Provide the (x, y) coordinate of the cell's center where the given text is located.  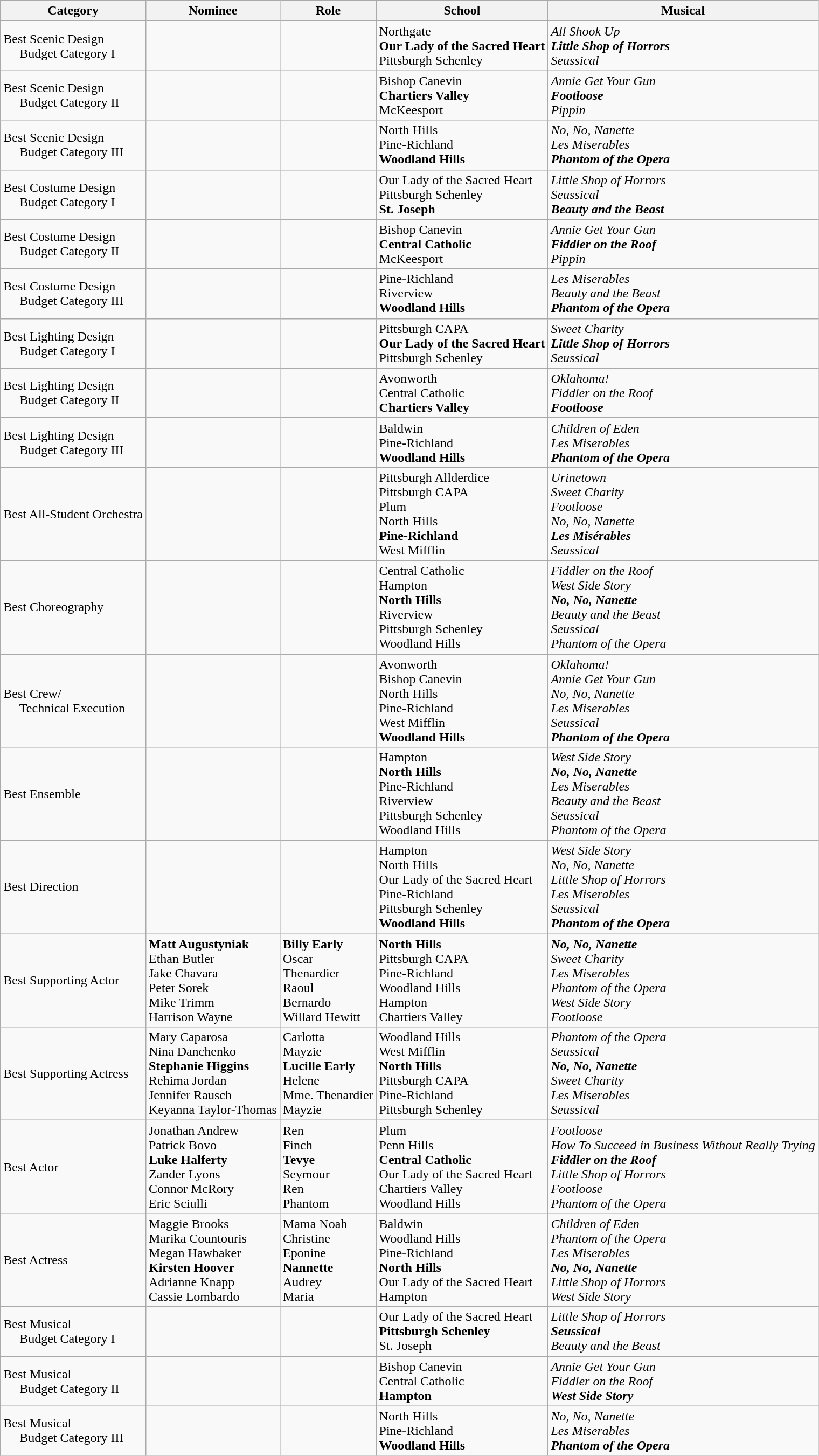
School (462, 11)
Role (328, 11)
Best Lighting Design Budget Category II (73, 393)
Musical (683, 11)
Category (73, 11)
Annie Get Your GunFiddler on the RoofPippin (683, 244)
Matt AugustyniakEthan ButlerJake ChavaraPeter SorekMike TrimmHarrison Wayne (212, 981)
HamptonNorth HillsPine-RichlandRiverviewPittsburgh SchenleyWoodland Hills (462, 794)
North HillsPittsburgh CAPAPine-RichlandWoodland HillsHamptonChartiers Valley (462, 981)
Best Scenic Design Budget Category I (73, 46)
Bishop CanevinCentral CatholicHampton (462, 1381)
RenFinchTevyeSeymourRenPhantom (328, 1167)
Best Supporting Actor (73, 981)
Billy EarlyOscarThenardierRaoulBernardoWillard Hewitt (328, 981)
West Side StoryNo, No, NanetteLes MiserablesBeauty and the BeastSeussicalPhantom of the Opera (683, 794)
Best Musical Budget Category I (73, 1332)
Best All-Student Orchestra (73, 514)
Best Actress (73, 1260)
West Side StoryNo, No, NanetteLittle Shop of HorrorsLes MiserablesSeussicalPhantom of the Opera (683, 887)
Les MiserablesBeauty and the BeastPhantom of the Opera (683, 294)
Best Actor (73, 1167)
Best Supporting Actress (73, 1073)
Best Costume Design Budget Category III (73, 294)
Oklahoma!Fiddler on the RoofFootloose (683, 393)
Woodland HillsWest MifflinNorth HillsPittsburgh CAPAPine-RichlandPittsburgh Schenley (462, 1073)
AvonworthCentral CatholicChartiers Valley (462, 393)
Best Scenic Design Budget Category III (73, 145)
Oklahoma!Annie Get Your GunNo, No, NanetteLes MiserablesSeussicalPhantom of the Opera (683, 701)
Pine-RichlandRiverviewWoodland Hills (462, 294)
AvonworthBishop CanevinNorth HillsPine-RichlandWest MifflinWoodland Hills (462, 701)
Mama NoahChristineEponineNannetteAudreyMaria (328, 1260)
Bishop CanevinChartiers ValleyMcKeesport (462, 95)
HamptonNorth HillsOur Lady of the Sacred HeartPine-RichlandPittsburgh SchenleyWoodland Hills (462, 887)
CarlottaMayzieLucille EarlyHeleneMme. ThenardierMayzie (328, 1073)
BaldwinWoodland HillsPine-RichlandNorth HillsOur Lady of the Sacred HeartHampton (462, 1260)
Phantom of the OperaSeussicalNo, No, NanetteSweet CharityLes MiserablesSeussical (683, 1073)
Bishop CanevinCentral CatholicMcKeesport (462, 244)
Best Costume Design Budget Category II (73, 244)
UrinetownSweet CharityFootlooseNo, No, NanetteLes MisérablesSeussical (683, 514)
Annie Get Your GunFootloosePippin (683, 95)
No, No, NanetteSweet CharityLes MiserablesPhantom of the OperaWest Side StoryFootloose (683, 981)
PlumPenn HillsCentral CatholicOur Lady of the Sacred HeartChartiers ValleyWoodland Hills (462, 1167)
Best Musical Budget Category III (73, 1431)
Sweet CharityLittle Shop of HorrorsSeussical (683, 343)
Maggie BrooksMarika CountourisMegan HawbakerKirsten HooverAdrianne KnappCassie Lombardo (212, 1260)
Pittsburgh CAPAOur Lady of the Sacred HeartPittsburgh Schenley (462, 343)
Best Scenic Design Budget Category II (73, 95)
Best Costume Design Budget Category I (73, 195)
Best Lighting Design Budget Category III (73, 442)
All Shook UpLittle Shop of HorrorsSeussical (683, 46)
Fiddler on the RoofWest Side StoryNo, No, NanetteBeauty and the BeastSeussicalPhantom of the Opera (683, 607)
Nominee (212, 11)
Pittsburgh AllderdicePittsburgh CAPAPlumNorth HillsPine-RichlandWest Mifflin (462, 514)
Annie Get Your GunFiddler on the RoofWest Side Story (683, 1381)
Children of EdenLes MiserablesPhantom of the Opera (683, 442)
BaldwinPine-RichlandWoodland Hills (462, 442)
Best Crew/ Technical Execution (73, 701)
FootlooseHow To Succeed in Business Without Really TryingFiddler on the RoofLittle Shop of HorrorsFootloosePhantom of the Opera (683, 1167)
Best Lighting Design Budget Category I (73, 343)
Jonathan AndrewPatrick BovoLuke HalfertyZander LyonsConnor McRoryEric Sciulli (212, 1167)
Best Ensemble (73, 794)
Best Direction (73, 887)
Central CatholicHamptonNorth HillsRiverviewPittsburgh SchenleyWoodland Hills (462, 607)
Best Musical Budget Category II (73, 1381)
Mary CaparosaNina DanchenkoStephanie HigginsRehima JordanJennifer RauschKeyanna Taylor-Thomas (212, 1073)
Children of EdenPhantom of the OperaLes MiserablesNo, No, NanetteLittle Shop of HorrorsWest Side Story (683, 1260)
Best Choreography (73, 607)
NorthgateOur Lady of the Sacred HeartPittsburgh Schenley (462, 46)
